Provide the [X, Y] coordinate of the cell's center where the given text is located.  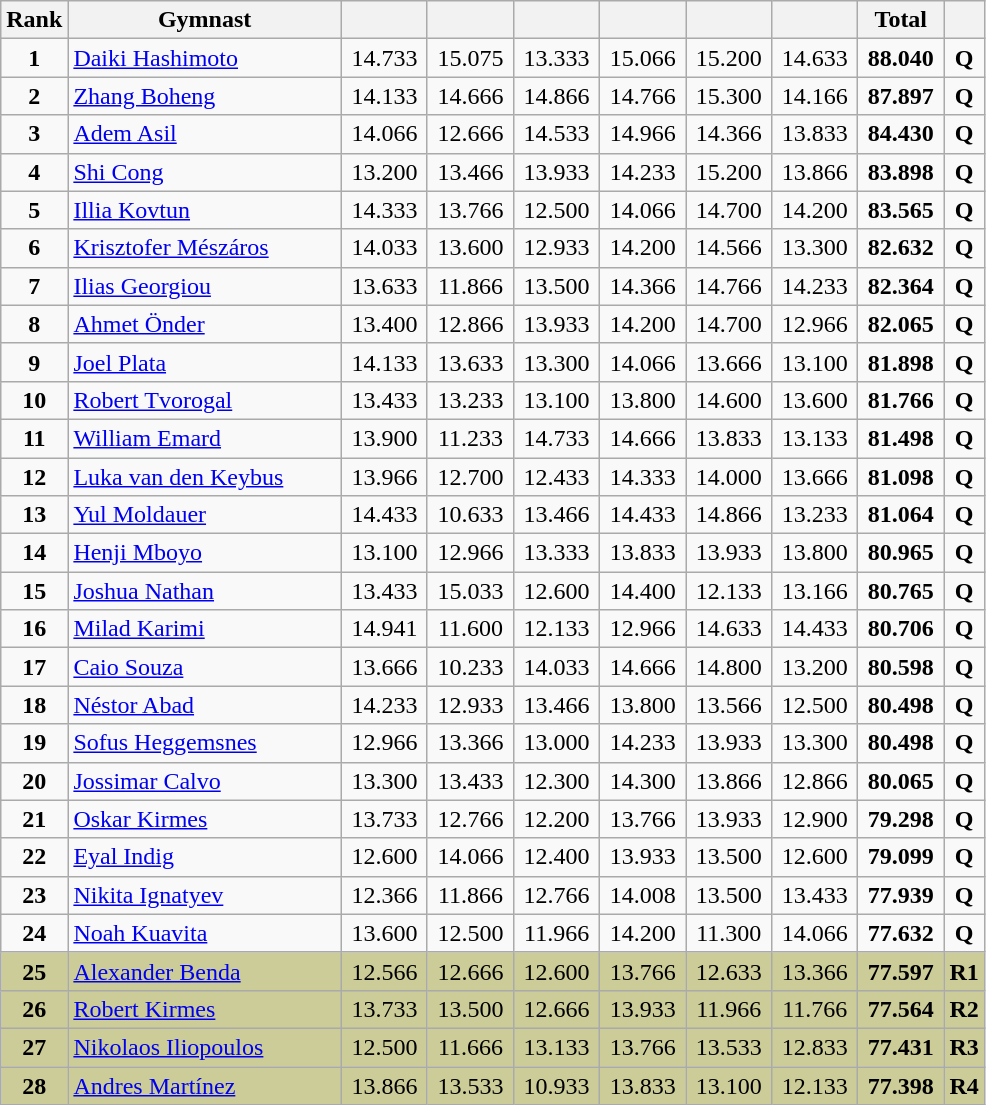
13.966 [384, 477]
Robert Tvorogal [205, 400]
16 [34, 629]
13.166 [815, 591]
79.099 [901, 857]
5 [34, 210]
25 [34, 971]
81.064 [901, 515]
Zhang Boheng [205, 96]
80.965 [901, 553]
1 [34, 58]
Alexander Benda [205, 971]
7 [34, 286]
83.898 [901, 172]
14.566 [729, 248]
Daiki Hashimoto [205, 58]
Andres Martínez [205, 1085]
12.633 [729, 971]
13.400 [384, 324]
Jossimar Calvo [205, 781]
14.600 [729, 400]
12.566 [384, 971]
27 [34, 1047]
13.566 [729, 705]
14.300 [643, 781]
14.800 [729, 667]
Ahmet Önder [205, 324]
77.597 [901, 971]
R4 [964, 1085]
88.040 [901, 58]
Gymnast [205, 20]
26 [34, 1009]
Total [901, 20]
R2 [964, 1009]
77.632 [901, 933]
77.398 [901, 1085]
18 [34, 705]
Caio Souza [205, 667]
15.033 [470, 591]
12.433 [557, 477]
4 [34, 172]
14.533 [557, 134]
11.233 [470, 438]
14.000 [729, 477]
82.632 [901, 248]
Néstor Abad [205, 705]
12.900 [815, 819]
11.300 [729, 933]
82.364 [901, 286]
20 [34, 781]
12 [34, 477]
15 [34, 591]
Ilias Georgiou [205, 286]
14.400 [643, 591]
13.000 [557, 743]
Nikita Ignatyev [205, 895]
Milad Karimi [205, 629]
81.098 [901, 477]
12.700 [470, 477]
15.066 [643, 58]
12.200 [557, 819]
80.598 [901, 667]
83.565 [901, 210]
81.498 [901, 438]
80.765 [901, 591]
Robert Kirmes [205, 1009]
14.008 [643, 895]
21 [34, 819]
10 [34, 400]
14 [34, 553]
77.564 [901, 1009]
10.233 [470, 667]
77.939 [901, 895]
15.300 [729, 96]
Krisztofer Mészáros [205, 248]
87.897 [901, 96]
11.766 [815, 1009]
12.400 [557, 857]
William Emard [205, 438]
Joshua Nathan [205, 591]
2 [34, 96]
80.065 [901, 781]
24 [34, 933]
11 [34, 438]
Luka van den Keybus [205, 477]
12.366 [384, 895]
Adem Asil [205, 134]
14.966 [643, 134]
84.430 [901, 134]
Nikolaos Iliopoulos [205, 1047]
R1 [964, 971]
14.166 [815, 96]
Henji Mboyo [205, 553]
12.833 [815, 1047]
9 [34, 362]
14.941 [384, 629]
Oskar Kirmes [205, 819]
28 [34, 1085]
11.600 [470, 629]
12.300 [557, 781]
77.431 [901, 1047]
80.706 [901, 629]
Rank [34, 20]
15.075 [470, 58]
8 [34, 324]
13.900 [384, 438]
Sofus Heggemsnes [205, 743]
Noah Kuavita [205, 933]
10.633 [470, 515]
79.298 [901, 819]
10.933 [557, 1085]
17 [34, 667]
11.666 [470, 1047]
19 [34, 743]
23 [34, 895]
6 [34, 248]
Eyal Indig [205, 857]
81.766 [901, 400]
Joel Plata [205, 362]
Illia Kovtun [205, 210]
R3 [964, 1047]
22 [34, 857]
Shi Cong [205, 172]
81.898 [901, 362]
82.065 [901, 324]
13 [34, 515]
3 [34, 134]
Yul Moldauer [205, 515]
